Detect which cell encompasses the target text, then output its (X, Y) center coordinate. 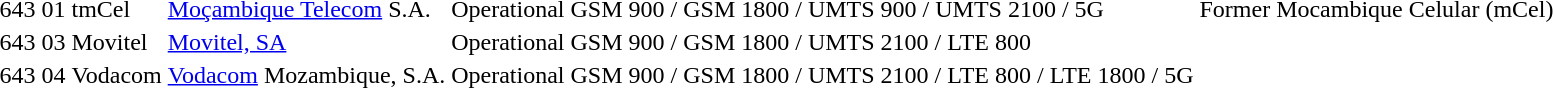
03 (54, 42)
Operational (508, 42)
Movitel (116, 42)
Movitel, SA (306, 42)
GSM 900 / GSM 1800 / UMTS 2100 / LTE 800 (882, 42)
